Output the (x, y) coordinate of the center of the cell containing the given text.  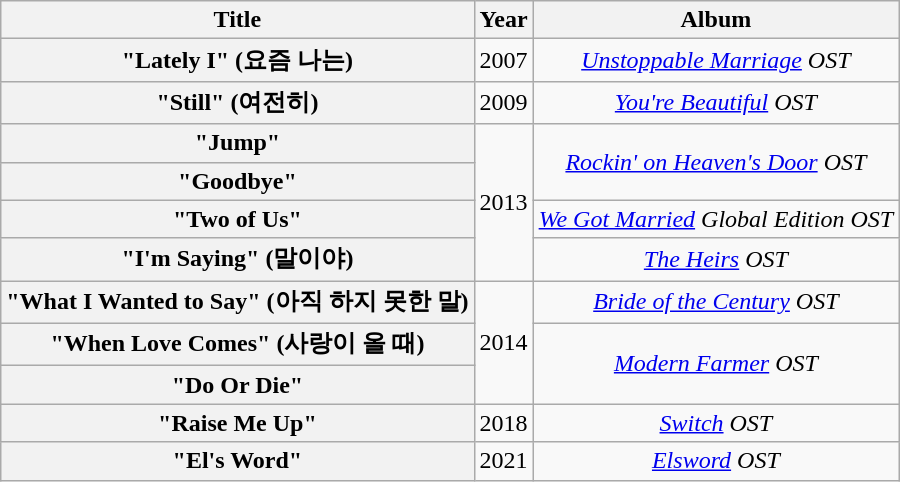
We Got Married Global Edition OST (716, 219)
"Do Or Die" (238, 385)
You're Beautiful OST (716, 102)
Year (504, 20)
"El's Word" (238, 461)
Album (716, 20)
"What I Wanted to Say" (아직 하지 못한 말) (238, 302)
Bride of the Century OST (716, 302)
2013 (504, 202)
2009 (504, 102)
The Heirs OST (716, 260)
Unstoppable Marriage OST (716, 60)
"Two of Us" (238, 219)
Switch OST (716, 423)
2007 (504, 60)
Modern Farmer OST (716, 364)
2021 (504, 461)
"I'm Saying" (말이야) (238, 260)
"Raise Me Up" (238, 423)
2018 (504, 423)
Rockin' on Heaven's Door OST (716, 162)
"When Love Comes" (사랑이 올 때) (238, 344)
Title (238, 20)
"Jump" (238, 143)
2014 (504, 342)
"Lately I" (요즘 나는) (238, 60)
"Goodbye" (238, 181)
Elsword OST (716, 461)
"Still" (여전히) (238, 102)
